From the cell containing the given text, extract its center point as [x, y] coordinate. 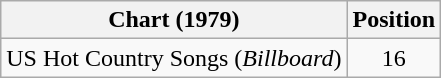
Chart (1979) [174, 20]
US Hot Country Songs (Billboard) [174, 58]
Position [394, 20]
16 [394, 58]
